Return the (x, y) coordinate for the center point of the cell that contains the specified text.  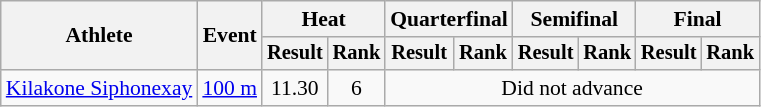
Kilakone Siphonexay (100, 88)
100 m (230, 88)
Event (230, 36)
Final (698, 19)
6 (357, 88)
Athlete (100, 36)
Heat (324, 19)
11.30 (295, 88)
Quarterfinal (449, 19)
Did not advance (572, 88)
Semifinal (574, 19)
